For the text-containing cell, return its midpoint in (x, y) coordinate format. 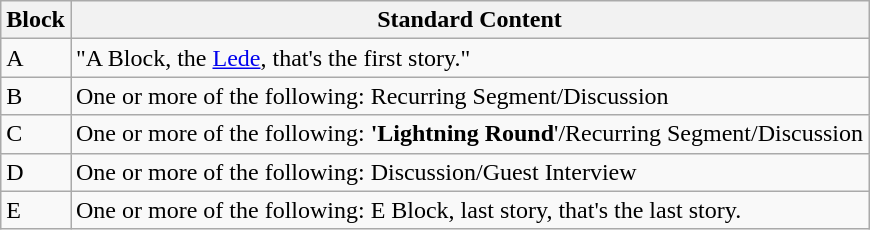
One or more of the following: 'Lightning Round'/Recurring Segment/Discussion (469, 134)
D (36, 172)
"A Block, the Lede, that's the first story." (469, 58)
A (36, 58)
One or more of the following: Discussion/Guest Interview (469, 172)
One or more of the following: E Block, last story, that's the last story. (469, 210)
B (36, 96)
Block (36, 20)
E (36, 210)
One or more of the following: Recurring Segment/Discussion (469, 96)
C (36, 134)
Standard Content (469, 20)
